Pinpoint the cell where the given text exists, returning its (X, Y) midpoint coordinate. 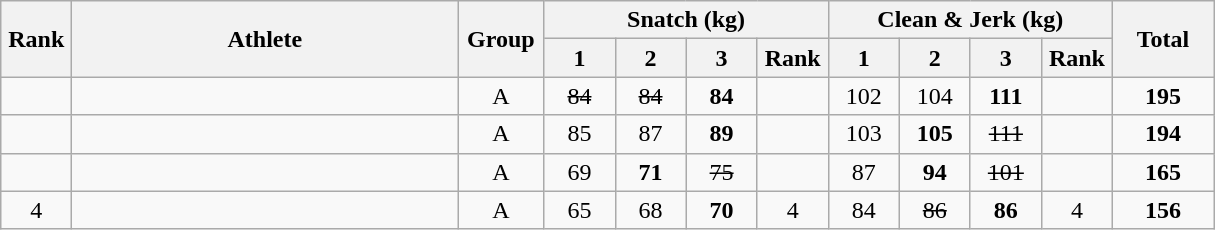
165 (1162, 172)
68 (650, 210)
94 (934, 172)
70 (722, 210)
101 (1006, 172)
Total (1162, 39)
85 (580, 134)
102 (864, 96)
89 (722, 134)
71 (650, 172)
156 (1162, 210)
Snatch (kg) (686, 20)
105 (934, 134)
69 (580, 172)
Clean & Jerk (kg) (970, 20)
75 (722, 172)
194 (1162, 134)
104 (934, 96)
195 (1162, 96)
103 (864, 134)
Athlete (265, 39)
65 (580, 210)
Group (501, 39)
